Scan for the cell matching the given text and deliver its (x, y) coordinate at center. 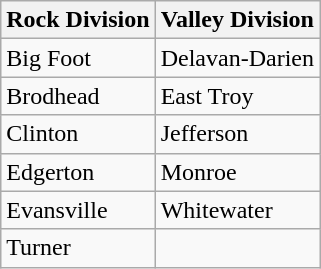
Brodhead (78, 96)
Valley Division (237, 20)
Monroe (237, 172)
Clinton (78, 134)
Whitewater (237, 210)
Rock Division (78, 20)
East Troy (237, 96)
Delavan-Darien (237, 58)
Jefferson (237, 134)
Edgerton (78, 172)
Big Foot (78, 58)
Evansville (78, 210)
Turner (78, 248)
